Find where the given text appears and provide that cell's center as (x, y) coordinate. 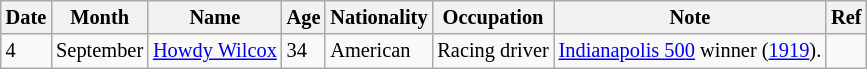
American (378, 51)
September (100, 51)
Date (26, 17)
4 (26, 51)
Indianapolis 500 winner (1919). (690, 51)
Name (215, 17)
Month (100, 17)
Racing driver (492, 51)
Age (304, 17)
Occupation (492, 17)
34 (304, 51)
Note (690, 17)
Ref (846, 17)
Howdy Wilcox (215, 51)
Nationality (378, 17)
